Return the (X, Y) coordinate for the center point of the cell that contains the specified text.  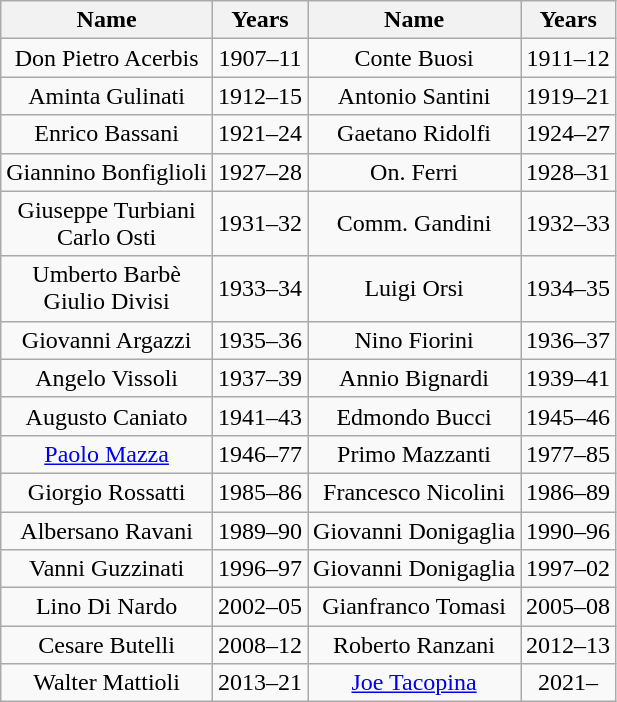
Don Pietro Acerbis (107, 58)
Umberto Barbè Giulio Divisi (107, 288)
Giovanni Argazzi (107, 340)
1924–27 (568, 134)
Gianfranco Tomasi (414, 607)
1986–89 (568, 492)
Francesco Nicolini (414, 492)
On. Ferri (414, 172)
1990–96 (568, 531)
1921–24 (260, 134)
Cesare Butelli (107, 645)
1928–31 (568, 172)
1933–34 (260, 288)
Luigi Orsi (414, 288)
Primo Mazzanti (414, 454)
1927–28 (260, 172)
1939–41 (568, 378)
Nino Fiorini (414, 340)
2005–08 (568, 607)
Aminta Gulinati (107, 96)
1997–02 (568, 569)
Conte Buosi (414, 58)
Annio Bignardi (414, 378)
2012–13 (568, 645)
1907–11 (260, 58)
Edmondo Bucci (414, 416)
1911–12 (568, 58)
Paolo Mazza (107, 454)
1945–46 (568, 416)
Enrico Bassani (107, 134)
1985–86 (260, 492)
Augusto Caniato (107, 416)
Angelo Vissoli (107, 378)
1977–85 (568, 454)
2021– (568, 683)
1946–77 (260, 454)
1989–90 (260, 531)
1941–43 (260, 416)
Joe Tacopina (414, 683)
Vanni Guzzinati (107, 569)
2002–05 (260, 607)
1931–32 (260, 224)
1937–39 (260, 378)
1936–37 (568, 340)
Giuseppe Turbiani Carlo Osti (107, 224)
2013–21 (260, 683)
Antonio Santini (414, 96)
1934–35 (568, 288)
Roberto Ranzani (414, 645)
Giorgio Rossatti (107, 492)
1912–15 (260, 96)
1932–33 (568, 224)
Lino Di Nardo (107, 607)
1996–97 (260, 569)
1919–21 (568, 96)
Giannino Bonfiglioli (107, 172)
2008–12 (260, 645)
Walter Mattioli (107, 683)
Gaetano Ridolfi (414, 134)
Comm. Gandini (414, 224)
1935–36 (260, 340)
Albersano Ravani (107, 531)
